From the cell containing the given text, extract its center point as (x, y) coordinate. 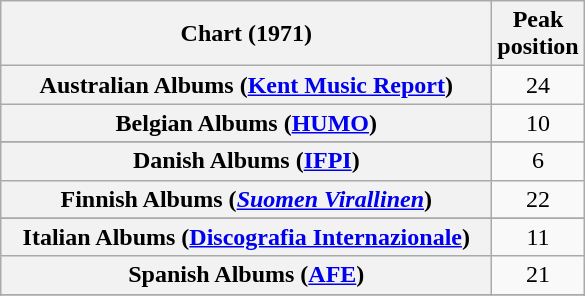
Chart (1971) (246, 34)
11 (538, 237)
Finnish Albums (Suomen Virallinen) (246, 199)
6 (538, 161)
24 (538, 85)
Australian Albums (Kent Music Report) (246, 85)
21 (538, 275)
Spanish Albums (AFE) (246, 275)
22 (538, 199)
Italian Albums (Discografia Internazionale) (246, 237)
Peakposition (538, 34)
Belgian Albums (HUMO) (246, 123)
10 (538, 123)
Danish Albums (IFPI) (246, 161)
